Provide the [X, Y] coordinate of the cell's center where the given text is located.  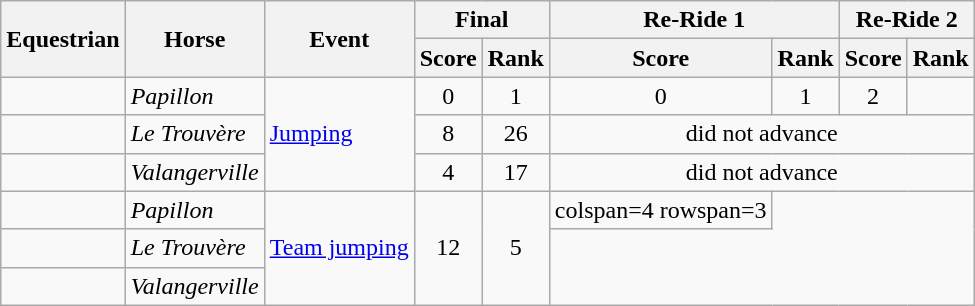
colspan=4 rowspan=3 [660, 210]
4 [448, 172]
5 [516, 248]
Team jumping [339, 248]
12 [448, 248]
Jumping [339, 134]
2 [873, 96]
Horse [194, 39]
Re-Ride 2 [906, 20]
Event [339, 39]
26 [516, 134]
Equestrian [63, 39]
8 [448, 134]
17 [516, 172]
Final [482, 20]
Re-Ride 1 [694, 20]
